Return (x, y) of the center of cell containing provided text 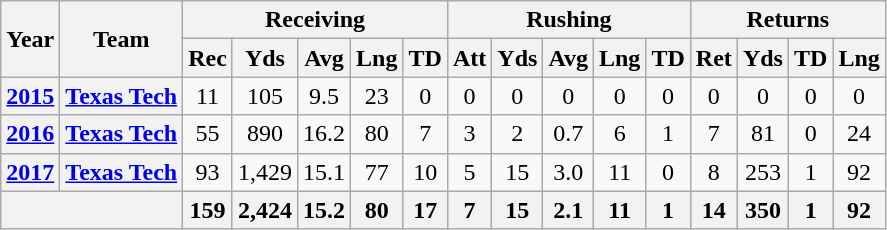
6 (619, 134)
105 (264, 96)
0.7 (568, 134)
15.1 (324, 172)
8 (714, 172)
15.2 (324, 210)
2017 (30, 172)
159 (208, 210)
Returns (788, 20)
23 (377, 96)
1,429 (264, 172)
Att (469, 58)
Ret (714, 58)
55 (208, 134)
Team (122, 39)
Receiving (316, 20)
253 (762, 172)
350 (762, 210)
9.5 (324, 96)
2015 (30, 96)
14 (714, 210)
Rushing (568, 20)
2,424 (264, 210)
3.0 (568, 172)
2016 (30, 134)
3 (469, 134)
10 (425, 172)
77 (377, 172)
16.2 (324, 134)
5 (469, 172)
890 (264, 134)
24 (859, 134)
2.1 (568, 210)
93 (208, 172)
17 (425, 210)
Year (30, 39)
Rec (208, 58)
2 (518, 134)
81 (762, 134)
